Determine the [x, y] coordinate at the center of the cell enclosing the given text.  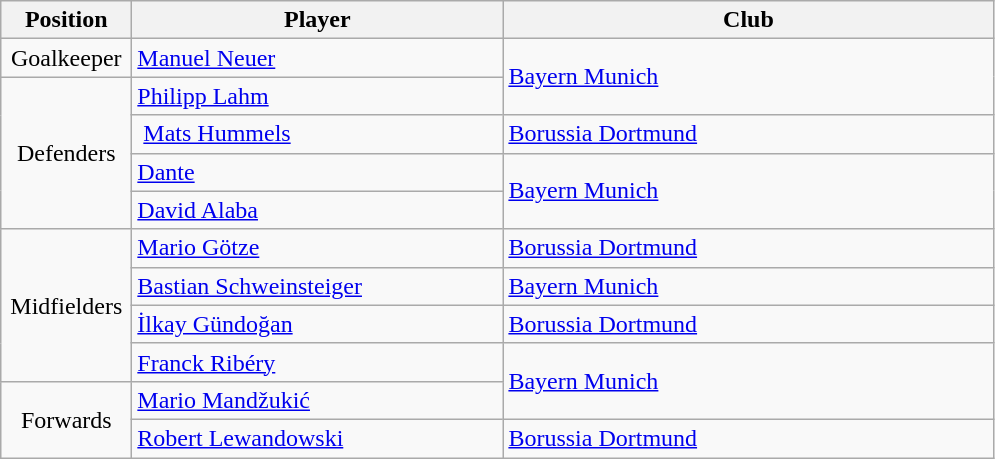
Manuel Neuer [318, 58]
Philipp Lahm [318, 96]
Franck Ribéry [318, 362]
Forwards [66, 419]
Bastian Schweinsteiger [318, 286]
Mario Mandžukić [318, 400]
Player [318, 20]
Robert Lewandowski [318, 438]
Position [66, 20]
İlkay Gündoğan [318, 324]
David Alaba [318, 210]
Dante [318, 172]
Goalkeeper [66, 58]
Midfielders [66, 305]
Mats Hummels [318, 134]
Defenders [66, 153]
Mario Götze [318, 248]
Club [748, 20]
